Return (X, Y) of the center of cell containing provided text 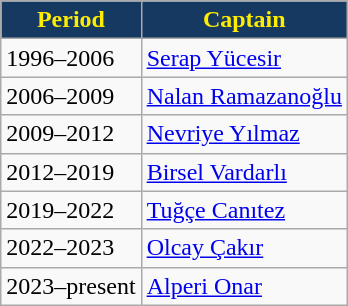
Birsel Vardarlı (244, 172)
2023–present (71, 286)
Captain (244, 20)
2019–2022 (71, 210)
Serap Yücesir (244, 58)
Tuğçe Canıtez (244, 210)
Period (71, 20)
Alperi Onar (244, 286)
Olcay Çakır (244, 248)
2006–2009 (71, 96)
Nalan Ramazanoğlu (244, 96)
2009–2012 (71, 134)
2012–2019 (71, 172)
1996–2006 (71, 58)
2022–2023 (71, 248)
Nevriye Yılmaz (244, 134)
